From the cell containing the given text, extract its center point as (x, y) coordinate. 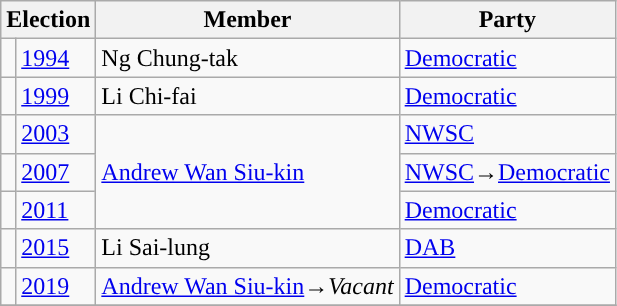
2011 (56, 210)
Ng Chung-tak (248, 58)
2003 (56, 134)
Party (507, 20)
Election (48, 20)
2019 (56, 286)
Andrew Wan Siu-kin→Vacant (248, 286)
Andrew Wan Siu-kin (248, 172)
Member (248, 20)
DAB (507, 248)
Li Chi-fai (248, 96)
1999 (56, 96)
NWSC (507, 134)
2007 (56, 172)
NWSC→Democratic (507, 172)
1994 (56, 58)
Li Sai-lung (248, 248)
2015 (56, 248)
